Identify which cell holds the provided text, then report its (x, y) central coordinate. 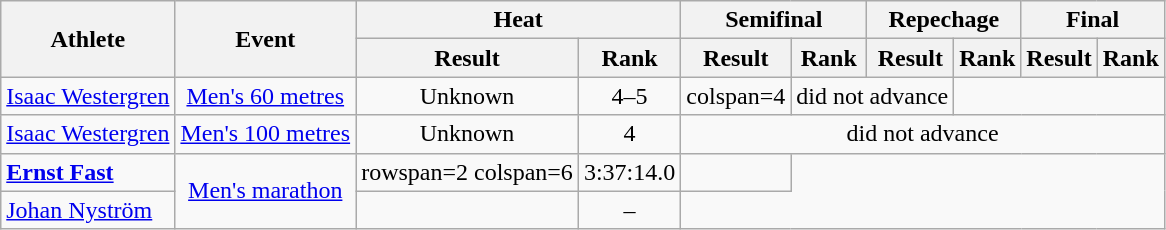
4 (629, 134)
4–5 (629, 96)
colspan=4 (736, 96)
Men's 100 metres (266, 134)
Ernst Fast (88, 172)
Men's 60 metres (266, 96)
– (629, 210)
Athlete (88, 39)
Heat (518, 20)
Event (266, 39)
Men's marathon (266, 191)
Repechage (944, 20)
Final (1093, 20)
rowspan=2 colspan=6 (468, 172)
Semifinal (774, 20)
3:37:14.0 (629, 172)
Johan Nyström (88, 210)
